Scan for the cell matching the given text and deliver its (X, Y) coordinate at center. 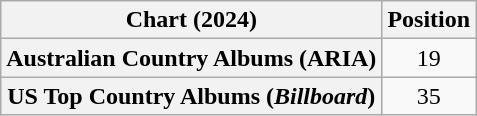
US Top Country Albums (Billboard) (192, 96)
35 (429, 96)
Position (429, 20)
19 (429, 58)
Australian Country Albums (ARIA) (192, 58)
Chart (2024) (192, 20)
